Capture the cell that displays the provided text and extract its (x, y) central coordinate. 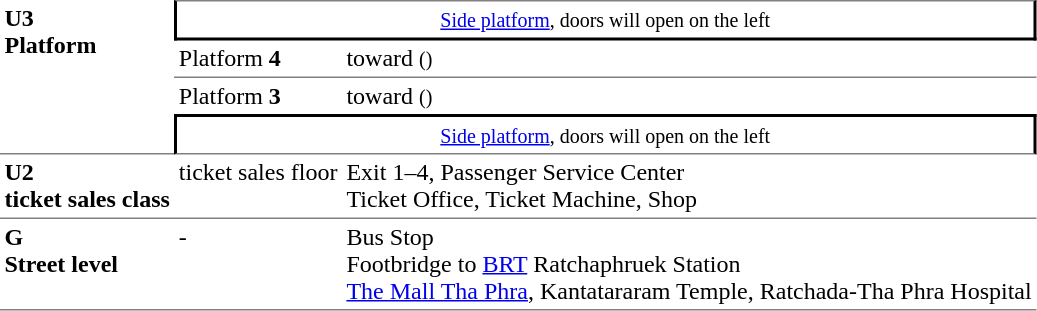
ticket sales floor (258, 186)
Platform 4 (258, 59)
Bus StopFootbridge to BRT Ratchaphruek StationThe Mall Tha Phra, Kantatararam Temple, Ratchada-Tha Phra Hospital (689, 265)
U2ticket sales class (87, 186)
Exit 1–4, Passenger Service CenterTicket Office, Ticket Machine, Shop (689, 186)
- (258, 265)
Platform 3 (258, 96)
GStreet level (87, 265)
U3Platform (87, 77)
